Determine the (X, Y) coordinate at the center of the cell enclosing the given text.  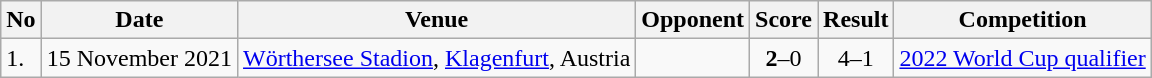
2–0 (784, 58)
Result (856, 20)
15 November 2021 (139, 58)
1. (21, 58)
Venue (437, 20)
Score (784, 20)
Opponent (693, 20)
4–1 (856, 58)
2022 World Cup qualifier (1022, 58)
Date (139, 20)
No (21, 20)
Wörthersee Stadion, Klagenfurt, Austria (437, 58)
Competition (1022, 20)
